Pinpoint the cell where the given text exists, returning its [X, Y] midpoint coordinate. 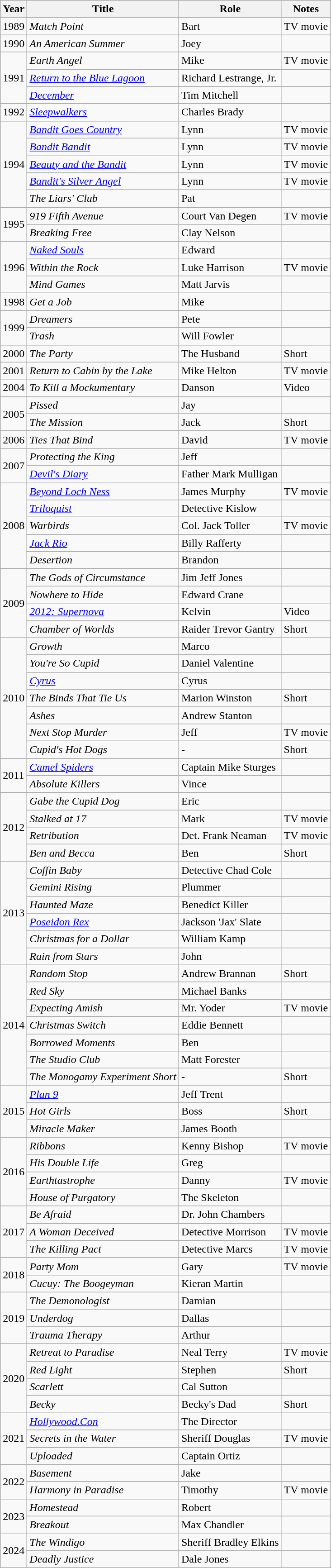
Daniel Valentine [230, 663]
Col. Jack Toller [230, 526]
2021 [14, 1439]
Homestead [103, 1507]
Desertion [103, 560]
919 Fifth Avenue [103, 216]
Matt Forester [230, 1060]
Earthtastrophe [103, 1180]
Neal Terry [230, 1353]
The Binds That Tie Us [103, 698]
1990 [14, 43]
Greg [230, 1163]
Expecting Amish [103, 1008]
Nowhere to Hide [103, 595]
House of Purgatory [103, 1197]
Retribution [103, 836]
1994 [14, 164]
2000 [14, 353]
2024 [14, 1550]
Cal Sutton [230, 1387]
Notes [306, 9]
You're So Cupid [103, 663]
Growth [103, 646]
Plan 9 [103, 1094]
Becky's Dad [230, 1404]
2023 [14, 1516]
Dr. John Chambers [230, 1215]
2010 [14, 698]
Eric [230, 801]
Sheriff Douglas [230, 1439]
Marion Winston [230, 698]
Return to Cabin by the Lake [103, 371]
Edward Crane [230, 595]
Protecting the King [103, 457]
2007 [14, 465]
John [230, 956]
Marco [230, 646]
The Killing Pact [103, 1249]
2008 [14, 525]
Random Stop [103, 973]
Match Point [103, 26]
Bandit Bandit [103, 147]
Gabe the Cupid Dog [103, 801]
2004 [14, 388]
Red Light [103, 1370]
Get a Job [103, 302]
Cucuy: The Boogeyman [103, 1283]
Dreamers [103, 319]
Charles Brady [230, 112]
1991 [14, 78]
Gary [230, 1266]
Richard Lestrange, Jr. [230, 78]
Detective Kislow [230, 509]
Brandon [230, 560]
His Double Life [103, 1163]
Clay Nelson [230, 233]
Ashes [103, 715]
Mark [230, 819]
The Liars' Club [103, 198]
Vince [230, 784]
2017 [14, 1232]
Pissed [103, 405]
David [230, 439]
Chamber of Worlds [103, 629]
Bandit's Silver Angel [103, 181]
Captain Mike Sturges [230, 767]
Robert [230, 1507]
Jack Rio [103, 543]
Red Sky [103, 991]
Naked Souls [103, 250]
Devil's Diary [103, 474]
2009 [14, 603]
Billy Rafferty [230, 543]
Pete [230, 319]
Michael Banks [230, 991]
Matt Jarvis [230, 285]
The Mission [103, 422]
Damian [230, 1301]
Danny [230, 1180]
Mr. Yoder [230, 1008]
Benedict Killer [230, 905]
Danson [230, 388]
Boss [230, 1111]
Eddie Bennett [230, 1025]
Stephen [230, 1370]
Poseidon Rex [103, 922]
Hot Girls [103, 1111]
Haunted Maze [103, 905]
Max Chandler [230, 1525]
Jackson 'Jax' Slate [230, 922]
The Gods of Circumstance [103, 577]
Beauty and the Bandit [103, 164]
Triloquist [103, 509]
The Windigo [103, 1542]
Beyond Loch Ness [103, 491]
Pat [230, 198]
Retreat to Paradise [103, 1353]
2011 [14, 776]
Borrowed Moments [103, 1042]
2012: Supernova [103, 612]
Bart [230, 26]
2019 [14, 1318]
Harmony in Paradise [103, 1490]
Luke Harrison [230, 267]
1989 [14, 26]
Party Mom [103, 1266]
Detective Marcs [230, 1249]
Uploaded [103, 1456]
1992 [14, 112]
Mind Games [103, 285]
Hollywood.Con [103, 1421]
Bandit Goes Country [103, 129]
Edward [230, 250]
2022 [14, 1482]
2014 [14, 1025]
Coffin Baby [103, 870]
Earth Angel [103, 61]
Jake [230, 1473]
Secrets in the Water [103, 1439]
Role [230, 9]
Absolute Killers [103, 784]
Breakout [103, 1525]
Detective Chad Cole [230, 870]
1999 [14, 328]
Year [14, 9]
2016 [14, 1172]
The Monogamy Experiment Short [103, 1077]
Sheriff Bradley Elkins [230, 1542]
Detective Morrison [230, 1232]
Andrew Brannan [230, 973]
Camel Spiders [103, 767]
Kelvin [230, 612]
2013 [14, 913]
Gemini Rising [103, 887]
Dale Jones [230, 1559]
Title [103, 9]
Tim Mitchell [230, 95]
Rain from Stars [103, 956]
1998 [14, 302]
2001 [14, 371]
Father Mark Mulligan [230, 474]
James Booth [230, 1129]
Trash [103, 336]
Christmas Switch [103, 1025]
Next Stop Murder [103, 732]
Ribbons [103, 1146]
2018 [14, 1275]
The Skeleton [230, 1197]
2006 [14, 439]
Miracle Maker [103, 1129]
Andrew Stanton [230, 715]
Basement [103, 1473]
Becky [103, 1404]
Stalked at 17 [103, 819]
1995 [14, 224]
2020 [14, 1378]
Deadly Justice [103, 1559]
2015 [14, 1111]
December [103, 95]
The Demonologist [103, 1301]
Plummer [230, 887]
A Woman Deceived [103, 1232]
Jay [230, 405]
Arthur [230, 1335]
The Studio Club [103, 1060]
Cupid's Hot Dogs [103, 749]
1996 [14, 267]
Ben and Becca [103, 853]
The Director [230, 1421]
Sleepwalkers [103, 112]
Kenny Bishop [230, 1146]
Det. Frank Neaman [230, 836]
Within the Rock [103, 267]
Court Van Degen [230, 216]
Jeff Trent [230, 1094]
Return to the Blue Lagoon [103, 78]
Breaking Free [103, 233]
Jack [230, 422]
To Kill a Mockumentary [103, 388]
James Murphy [230, 491]
Be Afraid [103, 1215]
Warbirds [103, 526]
Captain Ortiz [230, 1456]
The Party [103, 353]
Mike Helton [230, 371]
Jim Jeff Jones [230, 577]
Christmas for a Dollar [103, 939]
Raider Trevor Gantry [230, 629]
Trauma Therapy [103, 1335]
2012 [14, 827]
Ties That Bind [103, 439]
Timothy [230, 1490]
Scarlett [103, 1387]
Underdog [103, 1318]
An American Summer [103, 43]
Dallas [230, 1318]
Joey [230, 43]
2005 [14, 414]
Will Fowler [230, 336]
The Husband [230, 353]
William Kamp [230, 939]
Kieran Martin [230, 1283]
